Detect which cell encompasses the target text, then output its [X, Y] center coordinate. 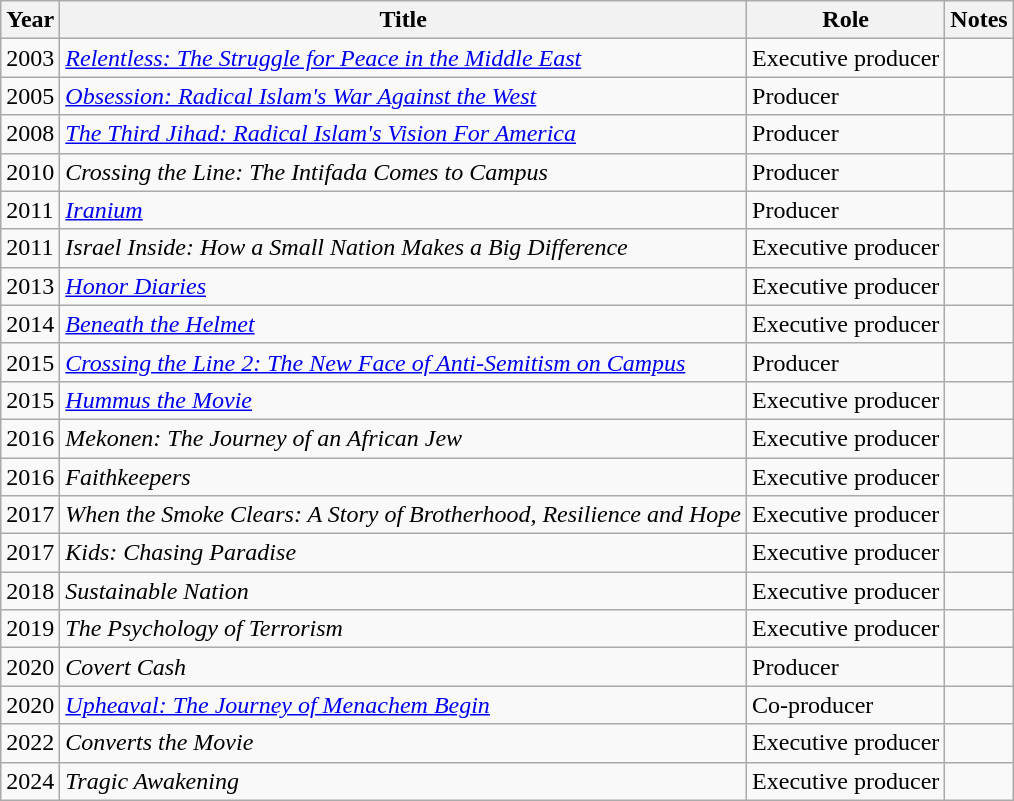
When the Smoke Clears: A Story of Brotherhood, Resilience and Hope [404, 515]
2024 [30, 781]
The Third Jihad: Radical Islam's Vision For America [404, 134]
Upheaval: The Journey of Menachem Begin [404, 705]
Kids: Chasing Paradise [404, 553]
2013 [30, 286]
2005 [30, 96]
Role [846, 20]
2019 [30, 629]
Mekonen: The Journey of an African Jew [404, 438]
Converts the Movie [404, 743]
Co-producer [846, 705]
Title [404, 20]
2008 [30, 134]
2018 [30, 591]
Beneath the Helmet [404, 324]
Covert Cash [404, 667]
Sustainable Nation [404, 591]
2003 [30, 58]
Israel Inside: How a Small Nation Makes a Big Difference [404, 248]
Year [30, 20]
Relentless: The Struggle for Peace in the Middle East [404, 58]
Obsession: Radical Islam's War Against the West [404, 96]
2014 [30, 324]
Faithkeepers [404, 477]
Hummus the Movie [404, 400]
Notes [979, 20]
Tragic Awakening [404, 781]
2010 [30, 172]
Honor Diaries [404, 286]
The Psychology of Terrorism [404, 629]
Crossing the Line 2: The New Face of Anti-Semitism on Campus [404, 362]
Crossing the Line: The Intifada Comes to Campus [404, 172]
Iranium [404, 210]
2022 [30, 743]
